Locate the cell with the specified text and output its [X, Y] center coordinate. 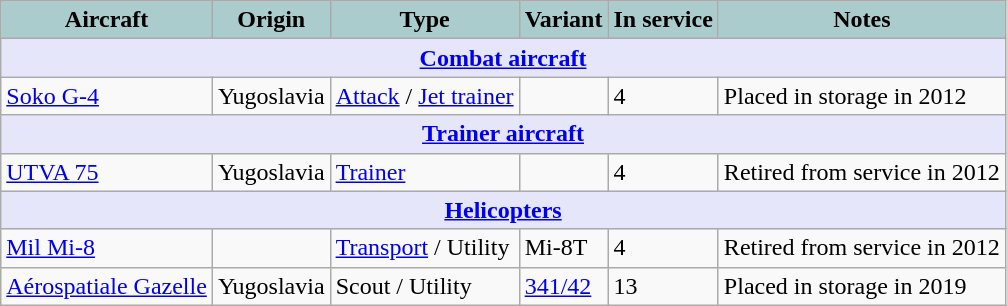
Scout / Utility [424, 286]
Attack / Jet trainer [424, 96]
Helicopters [504, 210]
Transport / Utility [424, 248]
Combat aircraft [504, 58]
Placed in storage in 2012 [862, 96]
Mi-8T [564, 248]
341/42 [564, 286]
13 [663, 286]
Trainer aircraft [504, 134]
Type [424, 20]
In service [663, 20]
Notes [862, 20]
Placed in storage in 2019 [862, 286]
Aérospatiale Gazelle [107, 286]
Soko G-4 [107, 96]
UTVA 75 [107, 172]
Origin [271, 20]
Mil Mi-8 [107, 248]
Aircraft [107, 20]
Trainer [424, 172]
Variant [564, 20]
